Find where the given text appears and provide that cell's center as [x, y] coordinate. 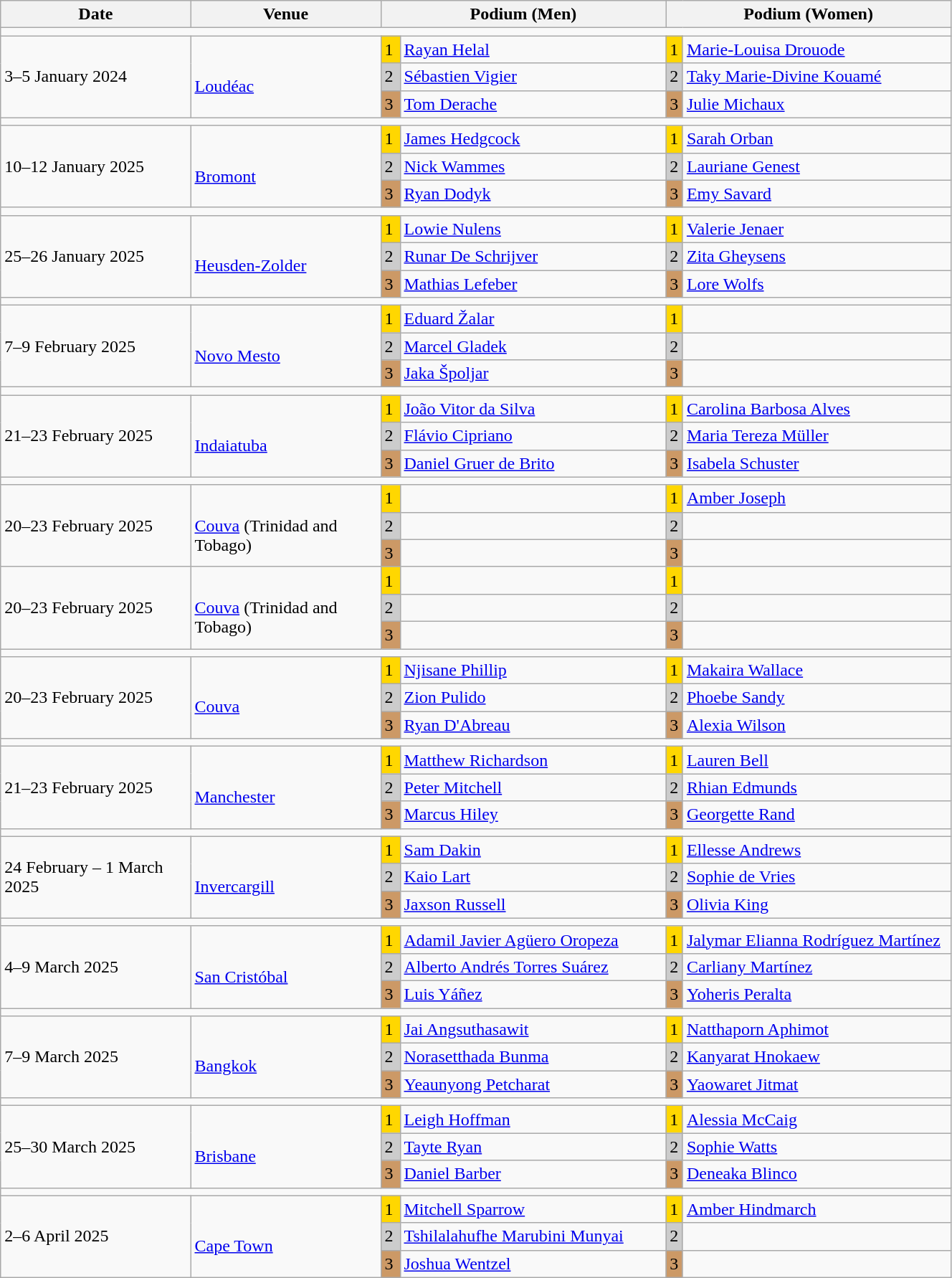
Jai Angsuthasawit [533, 1030]
Amber Hindmarch [817, 1209]
Alexia Wilson [817, 725]
Jalymar Elianna Rodríguez Martínez [817, 939]
Kanyarat Hnokaew [817, 1057]
Georgette Rand [817, 815]
Lauren Bell [817, 760]
Sophie de Vries [817, 877]
Sophie Watts [817, 1147]
James Hedgcock [533, 139]
Loudéac [285, 77]
Alberto Andrés Torres Suárez [533, 967]
Tayte Ryan [533, 1147]
Couva [285, 698]
25–30 March 2025 [96, 1147]
Jaka Špoljar [533, 374]
Cape Town [285, 1236]
Tom Derache [533, 104]
Amber Joseph [817, 498]
Taky Marie-Divine Kouamé [817, 77]
Marcus Hiley [533, 815]
Eduard Žalar [533, 319]
Mitchell Sparrow [533, 1209]
Podium (Men) [523, 14]
Natthaporn Aphimot [817, 1030]
Ellesse Andrews [817, 850]
Yoheris Peralta [817, 994]
Rayan Helal [533, 49]
Julie Michaux [817, 104]
João Vitor da Silva [533, 409]
Rhian Edmunds [817, 787]
Matthew Richardson [533, 760]
Brisbane [285, 1147]
Zion Pulido [533, 698]
Yaowaret Jitmat [817, 1084]
Carliany Martínez [817, 967]
Tshilalahufhe Marubini Munyai [533, 1236]
San Cristóbal [285, 967]
Bromont [285, 166]
Invercargill [285, 877]
Date [96, 14]
Jaxson Russell [533, 904]
Bangkok [285, 1057]
Carolina Barbosa Alves [817, 409]
Yeaunyong Petcharat [533, 1084]
24 February – 1 March 2025 [96, 877]
Joshua Wentzel [533, 1264]
Venue [285, 14]
Alessia McCaig [817, 1120]
Adamil Javier Agüero Oropeza [533, 939]
Olivia King [817, 904]
Sam Dakin [533, 850]
Heusden-Zolder [285, 256]
Indaiatuba [285, 436]
2–6 April 2025 [96, 1236]
Marie-Louisa Drouode [817, 49]
Kaio Lart [533, 877]
Sébastien Vigier [533, 77]
Nick Wammes [533, 166]
Phoebe Sandy [817, 698]
3–5 January 2024 [96, 77]
7–9 February 2025 [96, 346]
Makaira Wallace [817, 671]
Luis Yáñez [533, 994]
Lore Wolfs [817, 283]
Daniel Gruer de Brito [533, 463]
Lowie Nulens [533, 229]
Marcel Gladek [533, 346]
10–12 January 2025 [96, 166]
Mathias Lefeber [533, 283]
Podium (Women) [809, 14]
Flávio Cipriano [533, 436]
Emy Savard [817, 194]
Ryan D'Abreau [533, 725]
Njisane Phillip [533, 671]
Manchester [285, 787]
Ryan Dodyk [533, 194]
Leigh Hoffman [533, 1120]
Isabela Schuster [817, 463]
7–9 March 2025 [96, 1057]
Valerie Jenaer [817, 229]
Novo Mesto [285, 346]
Runar De Schrijver [533, 256]
Daniel Barber [533, 1174]
Lauriane Genest [817, 166]
Sarah Orban [817, 139]
Zita Gheysens [817, 256]
Norasetthada Bunma [533, 1057]
4–9 March 2025 [96, 967]
Peter Mitchell [533, 787]
Maria Tereza Müller [817, 436]
25–26 January 2025 [96, 256]
Deneaka Blinco [817, 1174]
